Output the [X, Y] coordinate of the center of the cell containing the given text.  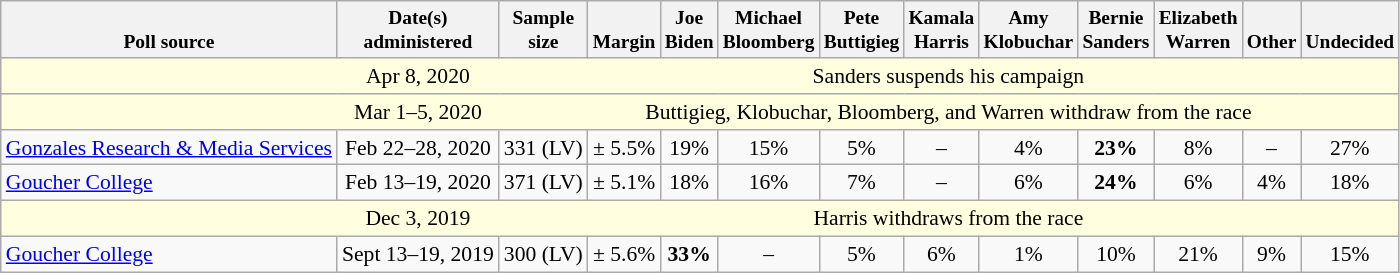
10% [1116, 254]
331 (LV) [544, 148]
Buttigieg, Klobuchar, Bloomberg, and Warren withdraw from the race [949, 112]
371 (LV) [544, 183]
JoeBiden [689, 30]
Dec 3, 2019 [418, 219]
16% [768, 183]
33% [689, 254]
Feb 22–28, 2020 [418, 148]
AmyKlobuchar [1028, 30]
Gonzales Research & Media Services [169, 148]
Poll source [169, 30]
8% [1198, 148]
± 5.6% [624, 254]
Other [1272, 30]
Sept 13–19, 2019 [418, 254]
9% [1272, 254]
BernieSanders [1116, 30]
Samplesize [544, 30]
Undecided [1350, 30]
Sanders suspends his campaign [949, 76]
24% [1116, 183]
Feb 13–19, 2020 [418, 183]
21% [1198, 254]
7% [862, 183]
MichaelBloomberg [768, 30]
19% [689, 148]
Margin [624, 30]
Apr 8, 2020 [418, 76]
Mar 1–5, 2020 [418, 112]
23% [1116, 148]
PeteButtigieg [862, 30]
± 5.1% [624, 183]
KamalaHarris [942, 30]
Date(s)administered [418, 30]
27% [1350, 148]
ElizabethWarren [1198, 30]
± 5.5% [624, 148]
Harris withdraws from the race [949, 219]
300 (LV) [544, 254]
1% [1028, 254]
